Find where the given text appears and provide that cell's center as [X, Y] coordinate. 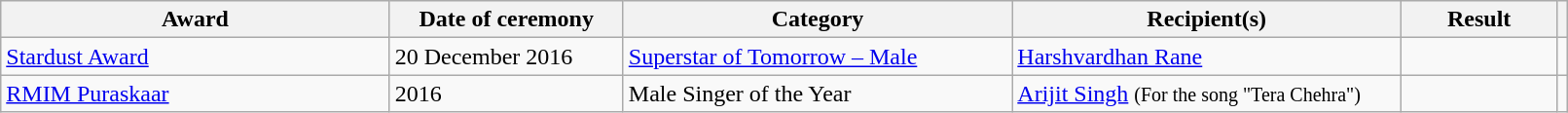
Category [818, 19]
Superstar of Tomorrow – Male [818, 56]
Award [195, 19]
20 December 2016 [506, 56]
Result [1479, 19]
Harshvardhan Rane [1207, 56]
Date of ceremony [506, 19]
Arijit Singh (For the song "Tera Chehra") [1207, 94]
Stardust Award [195, 56]
RMIM Puraskaar [195, 94]
Male Singer of the Year [818, 94]
Recipient(s) [1207, 19]
2016 [506, 94]
